Search for the cell housing the specified text and yield its (x, y) center coordinate. 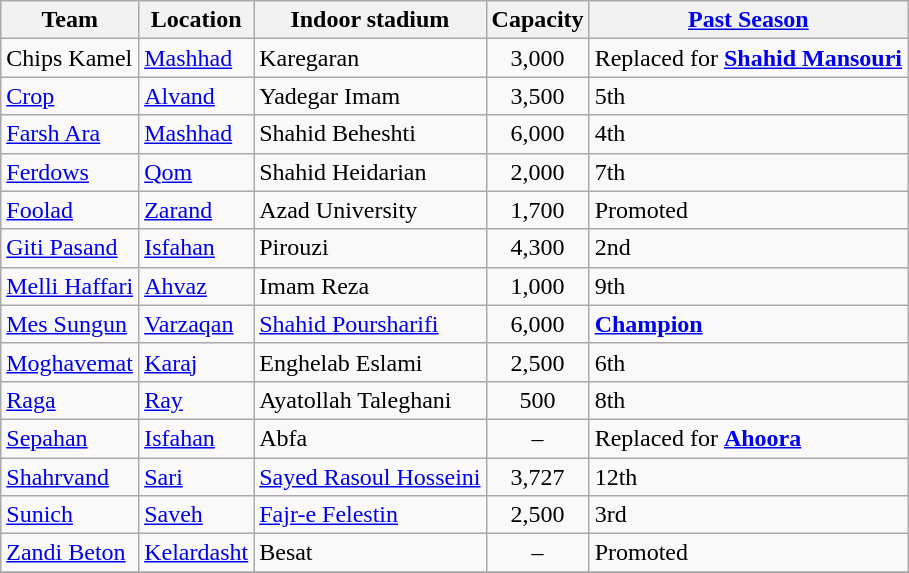
500 (538, 400)
Shahid Beheshti (370, 134)
3rd (748, 515)
Karaj (196, 362)
1,700 (538, 210)
4th (748, 134)
Abfa (370, 438)
4,300 (538, 248)
Replaced for Ahoora (748, 438)
3,000 (538, 58)
Enghelab Eslami (370, 362)
Replaced for Shahid Mansouri (748, 58)
9th (748, 286)
Giti Pasand (70, 248)
Imam Reza (370, 286)
Melli Haffari (70, 286)
Qom (196, 172)
Champion (748, 324)
Sayed Rasoul Hosseini (370, 477)
8th (748, 400)
2nd (748, 248)
Azad University (370, 210)
Raga (70, 400)
Sunich (70, 515)
3,727 (538, 477)
Crop (70, 96)
5th (748, 96)
2,000 (538, 172)
Chips Kamel (70, 58)
Location (196, 20)
Sepahan (70, 438)
Ayatollah Taleghani (370, 400)
Fajr-e Felestin (370, 515)
Alvand (196, 96)
Mes Sungun (70, 324)
Shahid Poursharifi (370, 324)
6th (748, 362)
Indoor stadium (370, 20)
Foolad (70, 210)
Farsh Ara (70, 134)
Pirouzi (370, 248)
Ferdows (70, 172)
Varzaqan (196, 324)
Saveh (196, 515)
3,500 (538, 96)
12th (748, 477)
Zarand (196, 210)
Team (70, 20)
Shahrvand (70, 477)
Capacity (538, 20)
Ahvaz (196, 286)
Sari (196, 477)
Karegaran (370, 58)
Shahid Heidarian (370, 172)
1,000 (538, 286)
Kelardasht (196, 553)
Yadegar Imam (370, 96)
7th (748, 172)
Besat (370, 553)
Moghavemat (70, 362)
Past Season (748, 20)
Zandi Beton (70, 553)
Ray (196, 400)
